Determine the (X, Y) coordinate at the center of the cell enclosing the given text.  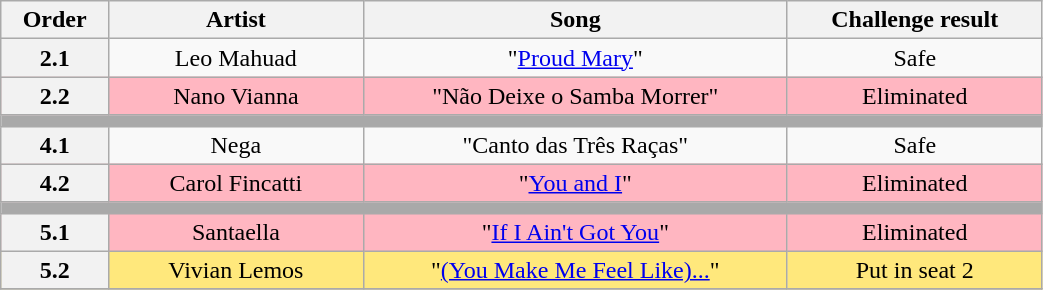
"If I Ain't Got You" (575, 232)
Order (55, 20)
Artist (236, 20)
5.2 (55, 270)
Nega (236, 145)
Santaella (236, 232)
4.2 (55, 183)
Nano Vianna (236, 96)
"Proud Mary" (575, 58)
Put in seat 2 (914, 270)
5.1 (55, 232)
"You and I" (575, 183)
4.1 (55, 145)
Leo Mahuad (236, 58)
Challenge result (914, 20)
Song (575, 20)
"(You Make Me Feel Like)..." (575, 270)
2.2 (55, 96)
Vivian Lemos (236, 270)
Carol Fincatti (236, 183)
"Não Deixe o Samba Morrer" (575, 96)
"Canto das Três Raças" (575, 145)
2.1 (55, 58)
